Detect which cell encompasses the target text, then output its (X, Y) center coordinate. 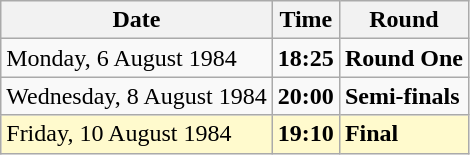
18:25 (306, 58)
Friday, 10 August 1984 (137, 134)
Semi-finals (404, 96)
Round (404, 20)
Monday, 6 August 1984 (137, 58)
20:00 (306, 96)
Date (137, 20)
Final (404, 134)
19:10 (306, 134)
Wednesday, 8 August 1984 (137, 96)
Time (306, 20)
Round One (404, 58)
